Search for the cell housing the specified text and yield its (X, Y) center coordinate. 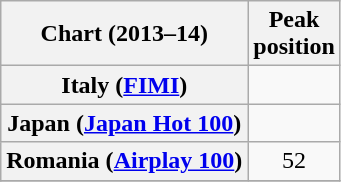
52 (294, 161)
Chart (2013–14) (124, 34)
Japan (Japan Hot 100) (124, 123)
Romania (Airplay 100) (124, 161)
Italy (FIMI) (124, 85)
Peakposition (294, 34)
